Determine the [x, y] coordinate at the center of the cell enclosing the given text.  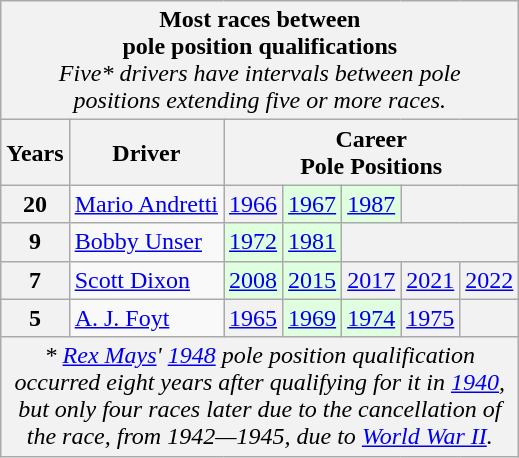
1974 [372, 318]
2021 [430, 280]
1965 [254, 318]
20 [35, 204]
Scott Dixon [146, 280]
Mario Andretti [146, 204]
7 [35, 280]
1966 [254, 204]
9 [35, 242]
Years [35, 152]
Most races betweenpole position qualificationsFive* drivers have intervals between polepositions extending five or more races. [260, 60]
CareerPole Positions [372, 152]
1967 [312, 204]
1975 [430, 318]
5 [35, 318]
1972 [254, 242]
2015 [312, 280]
1969 [312, 318]
Driver [146, 152]
1987 [372, 204]
1981 [312, 242]
2017 [372, 280]
A. J. Foyt [146, 318]
2022 [490, 280]
Bobby Unser [146, 242]
2008 [254, 280]
